Find where the given text appears and provide that cell's center as (X, Y) coordinate. 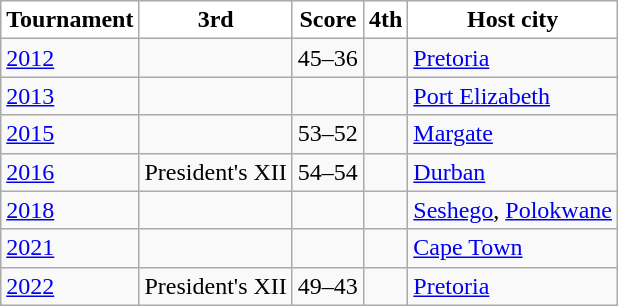
2016 (70, 172)
2021 (70, 248)
53–52 (328, 134)
2022 (70, 286)
Durban (513, 172)
3rd (216, 20)
Cape Town (513, 248)
54–54 (328, 172)
Tournament (70, 20)
2012 (70, 58)
45–36 (328, 58)
49–43 (328, 286)
2018 (70, 210)
Margate (513, 134)
Host city (513, 20)
Score (328, 20)
2015 (70, 134)
4th (385, 20)
2013 (70, 96)
Seshego, Polokwane (513, 210)
Port Elizabeth (513, 96)
